From the cell containing the given text, extract its center point as (X, Y) coordinate. 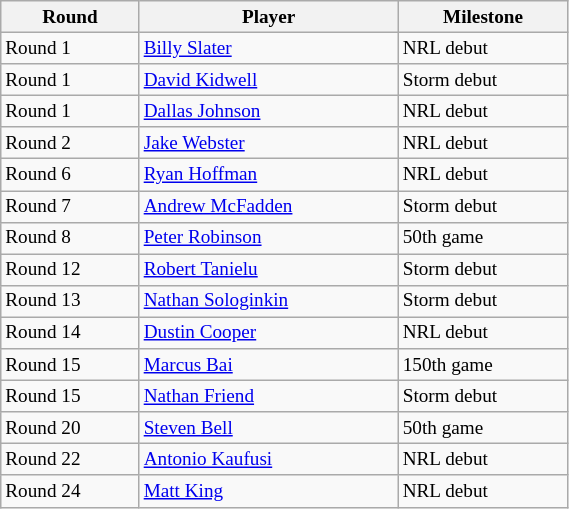
Steven Bell (268, 428)
Jake Webster (268, 143)
Round 14 (70, 333)
Round 8 (70, 238)
Marcus Bai (268, 365)
Matt King (268, 491)
Round 6 (70, 175)
Nathan Sologinkin (268, 301)
Billy Slater (268, 48)
Round 22 (70, 460)
Robert Tanielu (268, 270)
Round 12 (70, 270)
Round 13 (70, 301)
Andrew McFadden (268, 206)
Round 20 (70, 428)
Peter Robinson (268, 238)
Round 7 (70, 206)
Round (70, 17)
Nathan Friend (268, 396)
Round 24 (70, 491)
Dallas Johnson (268, 111)
David Kidwell (268, 80)
Round 2 (70, 143)
Player (268, 17)
Antonio Kaufusi (268, 460)
150th game (483, 365)
Ryan Hoffman (268, 175)
Milestone (483, 17)
Dustin Cooper (268, 333)
